Return the (x, y) coordinate for the center point of the cell that contains the specified text.  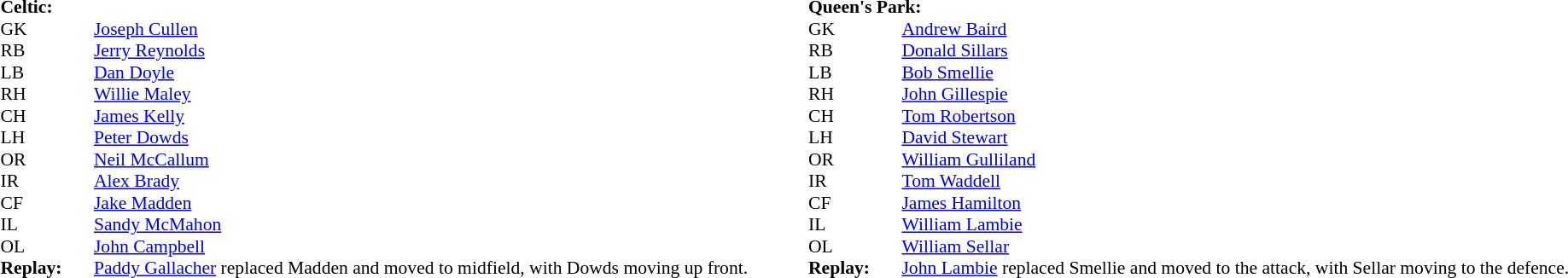
Alex Brady (421, 182)
Peter Dowds (421, 137)
John Campbell (421, 246)
Neil McCallum (421, 159)
Jerry Reynolds (421, 50)
James Kelly (421, 116)
Sandy McMahon (421, 224)
Jake Madden (421, 203)
Joseph Cullen (421, 29)
Dan Doyle (421, 72)
Willie Maley (421, 95)
